For the text-containing cell, return its midpoint in (X, Y) coordinate format. 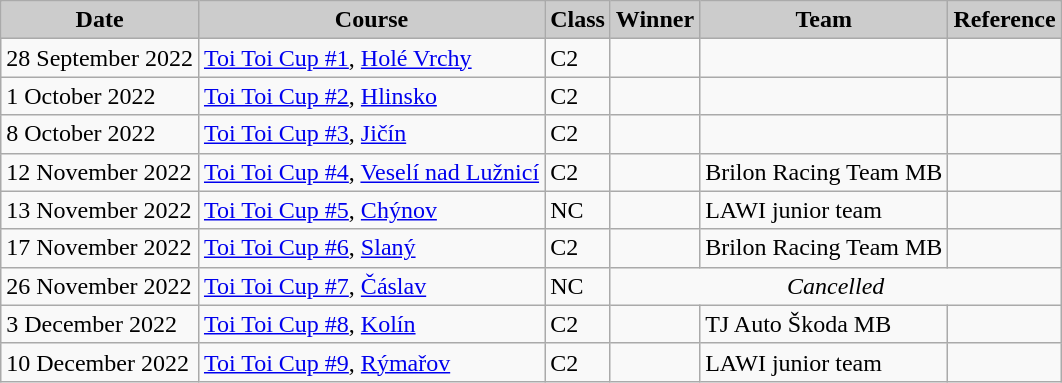
12 November 2022 (100, 172)
1 October 2022 (100, 96)
TJ Auto Škoda MB (824, 324)
Winner (654, 20)
Toi Toi Cup #7, Čáslav (371, 286)
Toi Toi Cup #5, Chýnov (371, 210)
13 November 2022 (100, 210)
Toi Toi Cup #4, Veselí nad Lužnicí (371, 172)
17 November 2022 (100, 248)
8 October 2022 (100, 134)
Toi Toi Cup #8, Kolín (371, 324)
Toi Toi Cup #2, Hlinsko (371, 96)
Toi Toi Cup #6, Slaný (371, 248)
Cancelled (836, 286)
10 December 2022 (100, 362)
Toi Toi Cup #9, Rýmařov (371, 362)
Team (824, 20)
28 September 2022 (100, 58)
Date (100, 20)
Course (371, 20)
Toi Toi Cup #1, Holé Vrchy (371, 58)
26 November 2022 (100, 286)
Class (578, 20)
3 December 2022 (100, 324)
Reference (1004, 20)
Toi Toi Cup #3, Jičín (371, 134)
